Provide the (X, Y) coordinate of the cell's center where the given text is located.  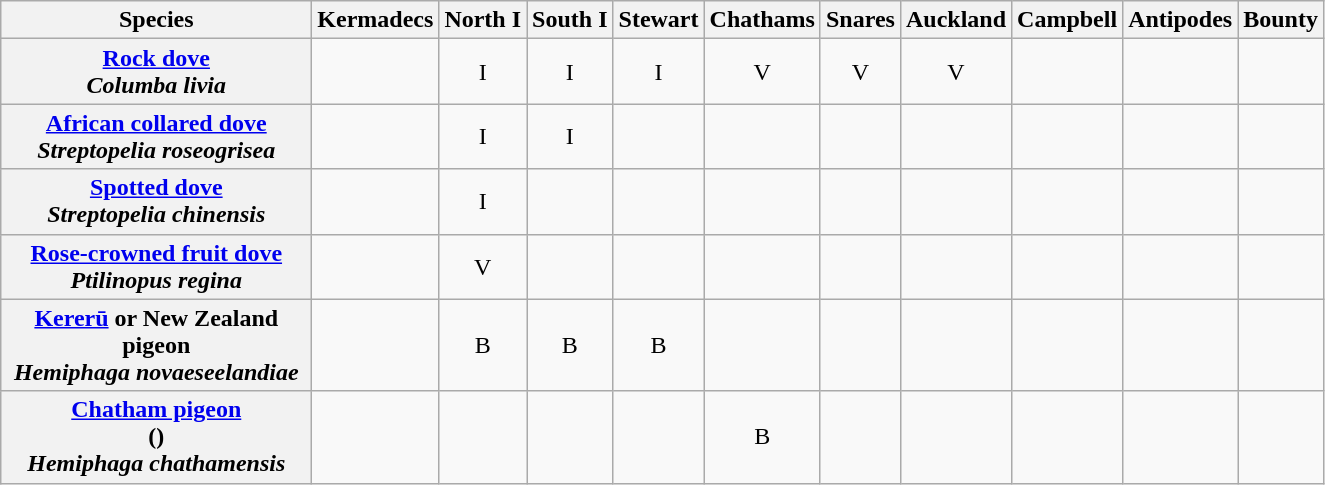
Rose-crowned fruit dovePtilinopus regina (156, 266)
North I (483, 20)
Chatham pigeon()Hemiphaga chathamensis (156, 437)
South I (570, 20)
African collared doveStreptopelia roseogrisea (156, 136)
Antipodes (1180, 20)
Kererū or New Zealand pigeonHemiphaga novaeseelandiae (156, 345)
Auckland (956, 20)
Campbell (1068, 20)
Species (156, 20)
Stewart (658, 20)
Chathams (762, 20)
Snares (860, 20)
Rock doveColumba livia (156, 72)
Kermadecs (376, 20)
Bounty (1281, 20)
Spotted doveStreptopelia chinensis (156, 202)
